From the cell containing the given text, extract its center point as [x, y] coordinate. 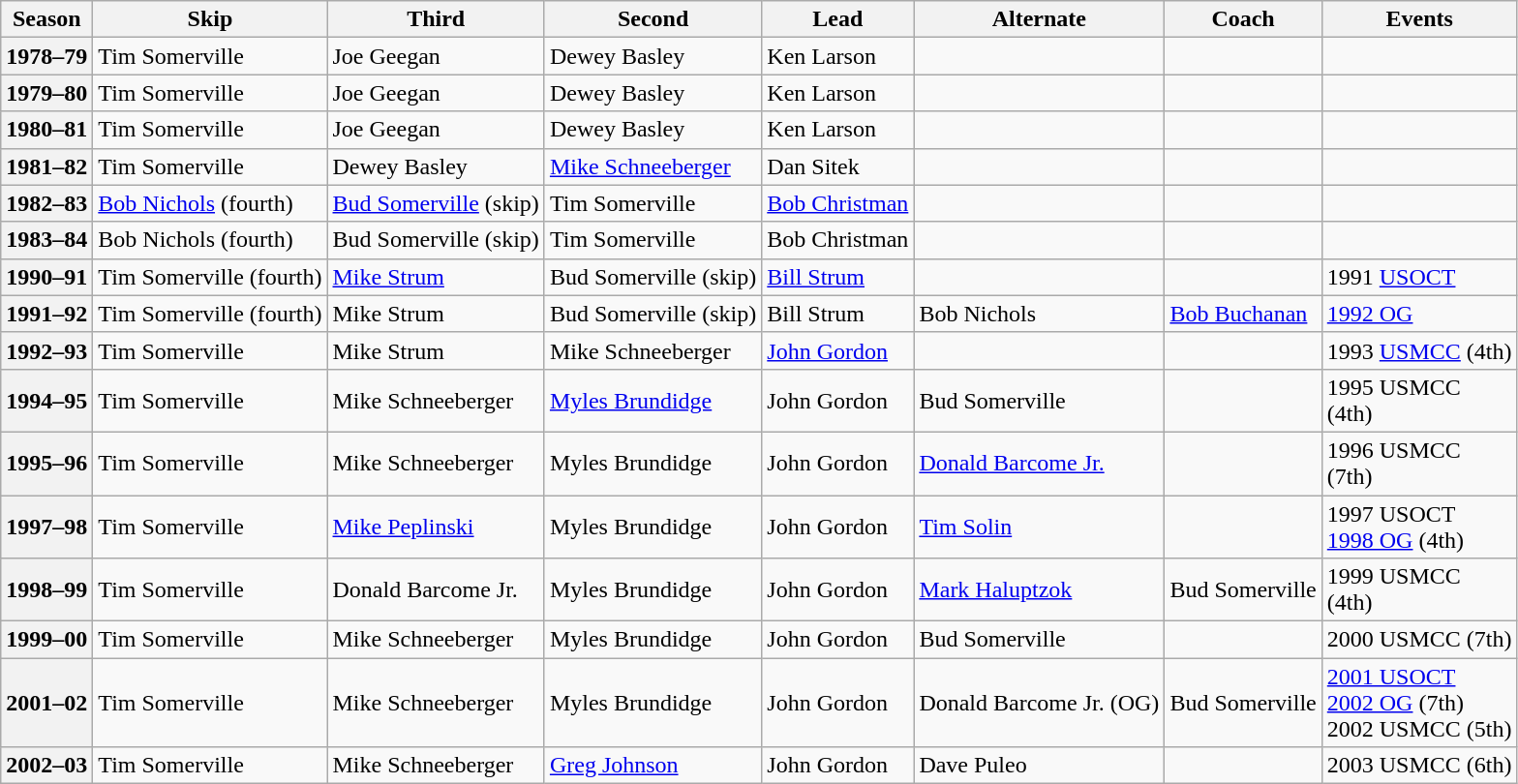
Third [436, 19]
2000 USMCC (7th) [1419, 640]
1983–84 [46, 240]
Dave Puleo [1040, 766]
1979–80 [46, 93]
Lead [838, 19]
1982–83 [46, 203]
1996 USMCC (7th) [1419, 463]
Dan Sitek [838, 166]
1991–92 [46, 314]
Alternate [1040, 19]
Bob Buchanan [1243, 314]
1992 OG [1419, 314]
2001 USOCT 2002 OG (7th) 2002 USMCC (5th) [1419, 703]
1999 USMCC (4th) [1419, 590]
1978–79 [46, 56]
Coach [1243, 19]
1990–91 [46, 277]
1993 USMCC (4th) [1419, 350]
2002–03 [46, 766]
1995–96 [46, 463]
Events [1419, 19]
2003 USMCC (6th) [1419, 766]
1999–00 [46, 640]
1981–82 [46, 166]
Donald Barcome Jr. (OG) [1040, 703]
Season [46, 19]
1995 USMCC (4th) [1419, 401]
Tim Solin [1040, 527]
Skip [210, 19]
1997–98 [46, 527]
1994–95 [46, 401]
Mike Peplinski [436, 527]
1991 USOCT [1419, 277]
Bob Nichols [1040, 314]
2001–02 [46, 703]
Greg Johnson [653, 766]
1997 USOCT 1998 OG (4th) [1419, 527]
Second [653, 19]
1980–81 [46, 130]
1998–99 [46, 590]
1992–93 [46, 350]
Mark Haluptzok [1040, 590]
